Pinpoint the cell where the given text exists, returning its (X, Y) midpoint coordinate. 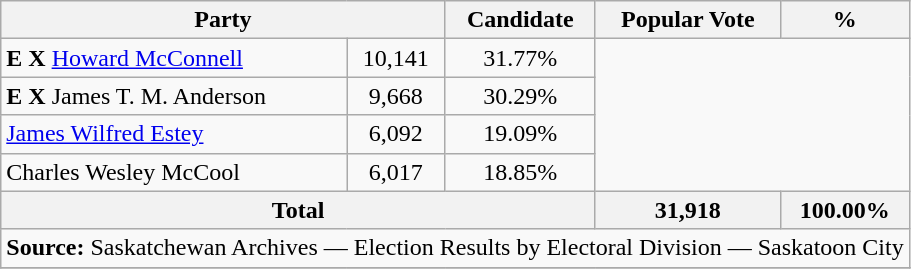
Candidate (520, 20)
10,141 (396, 58)
Charles Wesley McCool (174, 172)
Popular Vote (688, 20)
31.77% (520, 58)
Party (223, 20)
18.85% (520, 172)
Total (298, 210)
E X Howard McConnell (174, 58)
31,918 (688, 210)
6,092 (396, 134)
19.09% (520, 134)
6,017 (396, 172)
9,668 (396, 96)
E X James T. M. Anderson (174, 96)
30.29% (520, 96)
Source: Saskatchewan Archives — Election Results by Electoral Division — Saskatoon City (455, 248)
James Wilfred Estey (174, 134)
100.00% (844, 210)
% (844, 20)
